Locate the cell with the specified text and output its [X, Y] center coordinate. 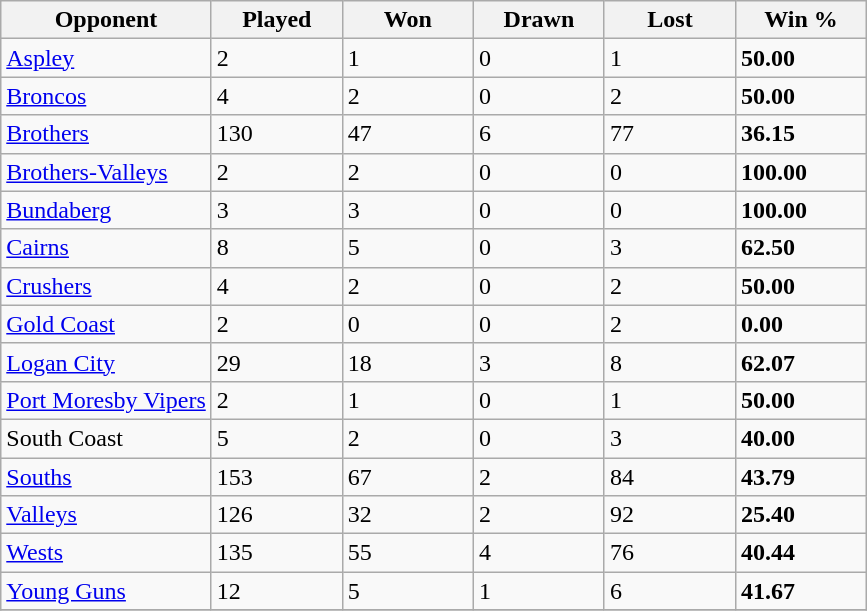
Aspley [106, 58]
Brothers-Valleys [106, 172]
Logan City [106, 362]
40.44 [802, 553]
43.79 [802, 477]
92 [670, 515]
Played [276, 20]
Opponent [106, 20]
Brothers [106, 134]
36.15 [802, 134]
76 [670, 553]
Souths [106, 477]
Bundaberg [106, 210]
Drawn [538, 20]
84 [670, 477]
18 [408, 362]
41.67 [802, 591]
77 [670, 134]
55 [408, 553]
Cairns [106, 248]
Port Moresby Vipers [106, 400]
67 [408, 477]
Crushers [106, 286]
126 [276, 515]
135 [276, 553]
South Coast [106, 438]
47 [408, 134]
Young Guns [106, 591]
0.00 [802, 324]
Gold Coast [106, 324]
Broncos [106, 96]
Win % [802, 20]
Won [408, 20]
153 [276, 477]
Wests [106, 553]
Valleys [106, 515]
12 [276, 591]
40.00 [802, 438]
25.40 [802, 515]
130 [276, 134]
Lost [670, 20]
62.07 [802, 362]
29 [276, 362]
62.50 [802, 248]
32 [408, 515]
